Determine the [X, Y] coordinate at the center of the cell enclosing the given text.  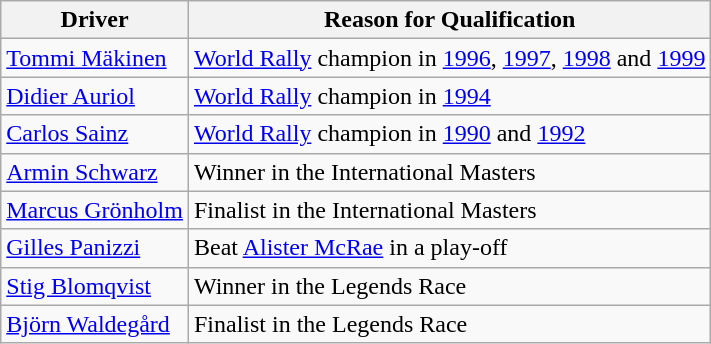
World Rally champion in 1994 [449, 96]
Winner in the Legends Race [449, 286]
World Rally champion in 1996, 1997, 1998 and 1999 [449, 58]
World Rally champion in 1990 and 1992 [449, 134]
Winner in the International Masters [449, 172]
Finalist in the Legends Race [449, 324]
Reason for Qualification [449, 20]
Gilles Panizzi [95, 248]
Tommi Mäkinen [95, 58]
Marcus Grönholm [95, 210]
Didier Auriol [95, 96]
Stig Blomqvist [95, 286]
Carlos Sainz [95, 134]
Beat Alister McRae in a play-off [449, 248]
Driver [95, 20]
Finalist in the International Masters [449, 210]
Armin Schwarz [95, 172]
Björn Waldegård [95, 324]
